Provide the (X, Y) coordinate of the cell's center where the given text is located.  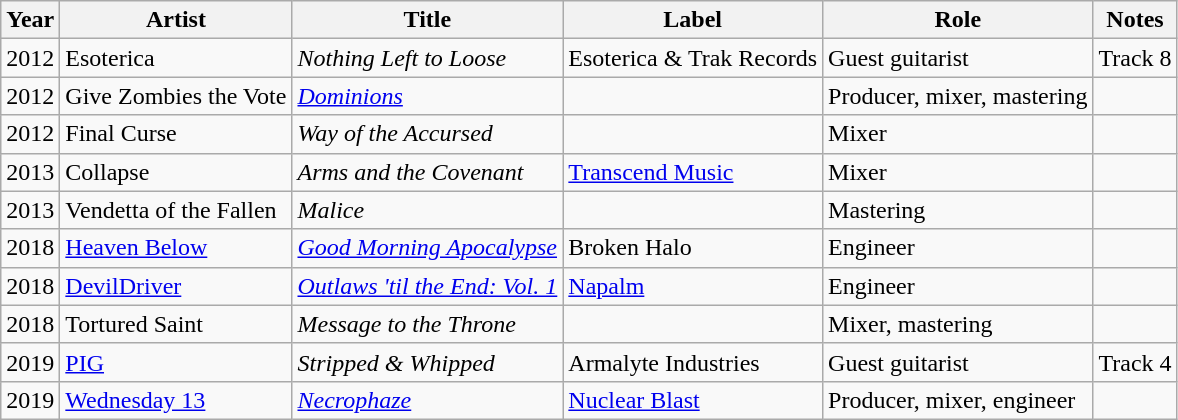
Vendetta of the Fallen (176, 210)
Track 8 (1135, 58)
Mixer, mastering (958, 324)
Message to the Throne (428, 324)
Armalyte Industries (693, 362)
Producer, mixer, engineer (958, 400)
Necrophaze (428, 400)
Collapse (176, 172)
Napalm (693, 286)
Stripped & Whipped (428, 362)
Notes (1135, 20)
Track 4 (1135, 362)
Outlaws 'til the End: Vol. 1 (428, 286)
Transcend Music (693, 172)
Final Curse (176, 134)
Arms and the Covenant (428, 172)
Tortured Saint (176, 324)
Nothing Left to Loose (428, 58)
Esoterica (176, 58)
Dominions (428, 96)
Label (693, 20)
DevilDriver (176, 286)
Year (30, 20)
Producer, mixer, mastering (958, 96)
Give Zombies the Vote (176, 96)
Wednesday 13 (176, 400)
Broken Halo (693, 248)
Malice (428, 210)
Esoterica & Trak Records (693, 58)
Way of the Accursed (428, 134)
Heaven Below (176, 248)
Artist (176, 20)
Mastering (958, 210)
PIG (176, 362)
Role (958, 20)
Nuclear Blast (693, 400)
Good Morning Apocalypse (428, 248)
Title (428, 20)
